Provide the [X, Y] coordinate of the cell's center where the given text is located.  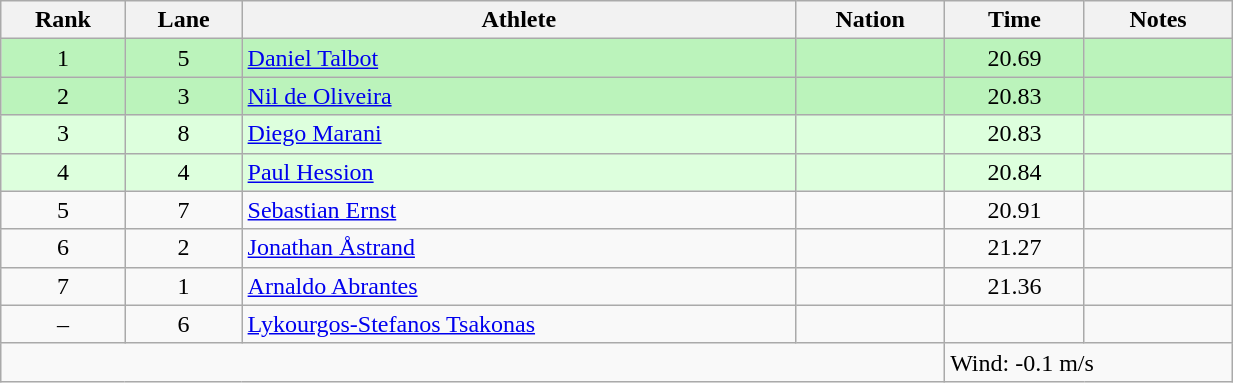
Diego Marani [518, 134]
20.91 [1015, 210]
Paul Hession [518, 172]
Athlete [518, 20]
Sebastian Ernst [518, 210]
Notes [1158, 20]
21.27 [1015, 248]
Time [1015, 20]
– [63, 324]
Lykourgos-Stefanos Tsakonas [518, 324]
Lane [184, 20]
Arnaldo Abrantes [518, 286]
Jonathan Åstrand [518, 248]
21.36 [1015, 286]
Daniel Talbot [518, 58]
20.69 [1015, 58]
Nil de Oliveira [518, 96]
20.84 [1015, 172]
Nation [870, 20]
Rank [63, 20]
8 [184, 134]
Wind: -0.1 m/s [1088, 362]
